Return [X, Y] of the center of cell containing provided text 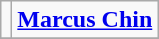
Marcus Chin [85, 20]
